From the cell containing the given text, extract its center point as [X, Y] coordinate. 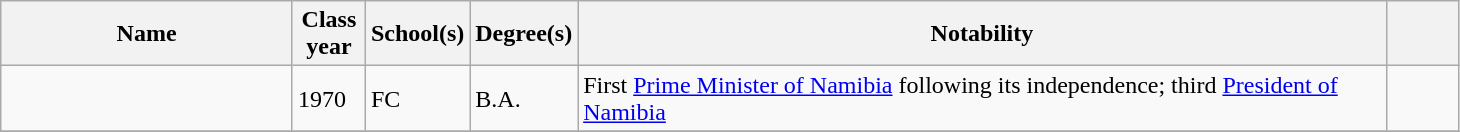
School(s) [417, 34]
FC [417, 98]
Class year [328, 34]
Notability [982, 34]
1970 [328, 98]
Name [147, 34]
B.A. [524, 98]
Degree(s) [524, 34]
First Prime Minister of Namibia following its independence; third President of Namibia [982, 98]
